Return the (x, y) coordinate for the center point of the cell that contains the specified text.  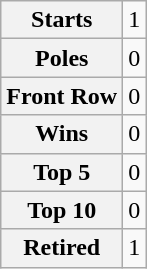
Poles (62, 58)
Wins (62, 134)
Front Row (62, 96)
Top 10 (62, 210)
Retired (62, 248)
Starts (62, 20)
Top 5 (62, 172)
